Pinpoint the cell where the given text exists, returning its [x, y] midpoint coordinate. 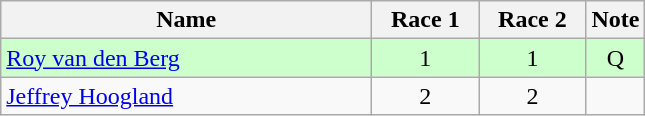
Q [616, 58]
Note [616, 20]
Race 1 [426, 20]
Jeffrey Hoogland [186, 96]
Race 2 [532, 20]
Roy van den Berg [186, 58]
Name [186, 20]
